Return the [X, Y] coordinate for the center point of the cell that contains the specified text.  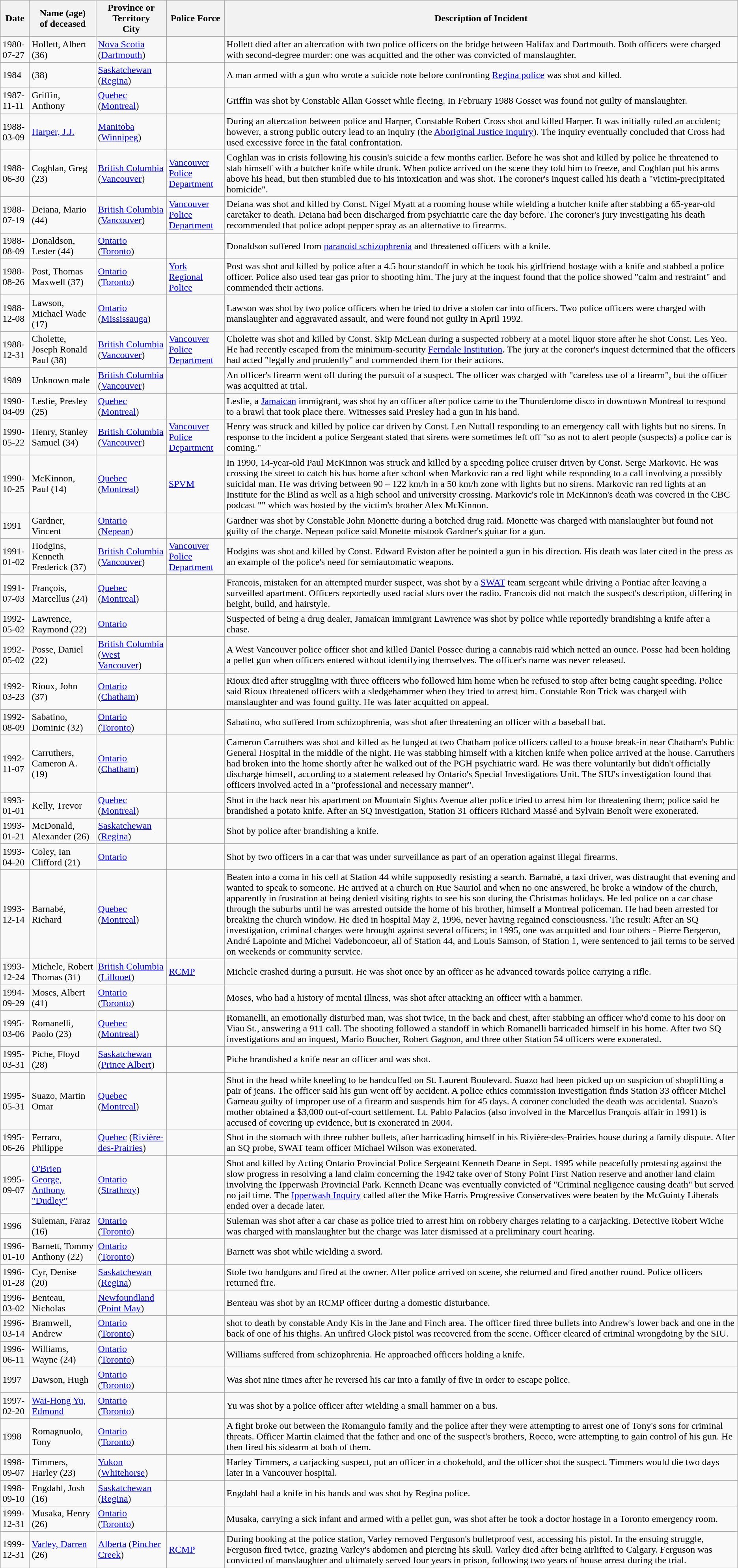
1996-01-28 [15, 1277]
Piche, Floyd (28) [63, 1060]
Shot by two officers in a car that was under surveillance as part of an operation against illegal firearms. [481, 856]
Ontario (Mississauga) [131, 313]
Wai-Hong Yu, Edmond [63, 1405]
Ferraro, Philippe [63, 1143]
1990-10-25 [15, 484]
Timmers, Harley (23) [63, 1467]
British Columbia (West Vancouver) [131, 655]
Michele, Robert Thomas (31) [63, 971]
Was shot nine times after he reversed his car into a family of five in order to escape police. [481, 1380]
Donaldson suffered from paranoid schizophrenia and threatened officers with a knife. [481, 246]
(38) [63, 75]
Rioux, John (37) [63, 691]
Quebec (Rivière-des-Prairies) [131, 1143]
1993-12-14 [15, 914]
Sabatino, Dominic (32) [63, 722]
Bramwell, Andrew [63, 1329]
1984 [15, 75]
O'Brien George, Anthony "Dudley" [63, 1184]
Musaka, carrying a sick infant and armed with a pellet gun, was shot after he took a doctor hostage in a Toronto emergency room. [481, 1519]
Lawson, Michael Wade (17) [63, 313]
Benteau, Nicholas [63, 1303]
1991-07-03 [15, 593]
McKinnon, Paul (14) [63, 484]
1995-06-26 [15, 1143]
Engdahl, Josh (16) [63, 1493]
Romanelli, Paolo (23) [63, 1029]
1991 [15, 526]
1993-12-24 [15, 971]
Yukon (Whitehorse) [131, 1467]
1992-08-09 [15, 722]
Saskatchewan (Prince Albert) [131, 1060]
1998 [15, 1436]
Suspected of being a drug dealer, Jamaican immigrant Lawrence was shot by police while reportedly brandishing a knife after a chase. [481, 624]
A man armed with a gun who wrote a suicide note before confronting Regina police was shot and killed. [481, 75]
1996-06-11 [15, 1354]
Romagnuolo, Tony [63, 1436]
1998-09-07 [15, 1467]
1997 [15, 1380]
Barnett was shot while wielding a sword. [481, 1251]
Harper, J.J. [63, 132]
1993-04-20 [15, 856]
Yu was shot by a police officer after wielding a small hammer on a bus. [481, 1405]
Musaka, Henry (26) [63, 1519]
1992-11-07 [15, 764]
Cholette, Joseph Ronald Paul (38) [63, 349]
Shot by police after brandishing a knife. [481, 831]
Nova Scotia (Dartmouth) [131, 50]
1988-08-26 [15, 277]
Barnett, Tommy Anthony (22) [63, 1251]
Sabatino, who suffered from schizophrenia, was shot after threatening an officer with a baseball bat. [481, 722]
Cyr, Denise (20) [63, 1277]
Stole two handguns and fired at the owner. After police arrived on scene, she returned and fired another round. Police officers returned fire. [481, 1277]
Moses, who had a history of mental illness, was shot after attacking an officer with a hammer. [481, 997]
1988-03-09 [15, 132]
Suleman, Faraz (16) [63, 1226]
Deiana, Mario (44) [63, 215]
Hodgins, Kenneth Frederick (37) [63, 557]
Coghlan, Greg (23) [63, 173]
Varley, Darren (26) [63, 1550]
1993-01-21 [15, 831]
1994-09-29 [15, 997]
1988-12-31 [15, 349]
Leslie, Presley (25) [63, 406]
François, Marcellus (24) [63, 593]
Manitoba (Winnipeg) [131, 132]
1988-07-19 [15, 215]
1989 [15, 380]
1990-04-09 [15, 406]
York Regional Police [196, 277]
1988-12-08 [15, 313]
1992-03-23 [15, 691]
Suazo, Martin Omar [63, 1101]
Benteau was shot by an RCMP officer during a domestic disturbance. [481, 1303]
1990-05-22 [15, 437]
Griffin, Anthony [63, 101]
1996-01-10 [15, 1251]
1993-01-01 [15, 805]
1996-03-02 [15, 1303]
Moses, Albert (41) [63, 997]
Kelly, Trevor [63, 805]
Lawrence, Raymond (22) [63, 624]
Coley, Ian Clifford (21) [63, 856]
McDonald, Alexander (26) [63, 831]
Henry, Stanley Samuel (34) [63, 437]
Michele crashed during a pursuit. He was shot once by an officer as he advanced towards police carrying a rifle. [481, 971]
Description of Incident [481, 19]
1980-07-27 [15, 50]
Hollett, Albert (36) [63, 50]
1988-08-09 [15, 246]
1996-03-14 [15, 1329]
Donaldson, Lester (44) [63, 246]
Barnabé, Richard [63, 914]
Williams suffered from schizophrenia. He approached officers holding a knife. [481, 1354]
1991-01-02 [15, 557]
Ontario (Nepean) [131, 526]
Carruthers, Cameron A. (19) [63, 764]
Newfoundland (Point May) [131, 1303]
Date [15, 19]
Ontario (Strathroy) [131, 1184]
Police Force [196, 19]
Unknown male [63, 380]
Engdahl had a knife in his hands and was shot by Regina police. [481, 1493]
1988-06-30 [15, 173]
SPVM [196, 484]
1987-11-11 [15, 101]
1995-03-31 [15, 1060]
1996 [15, 1226]
Griffin was shot by Constable Allan Gosset while fleeing. In February 1988 Gosset was found not guilty of manslaughter. [481, 101]
Name (age)of deceased [63, 19]
Piche brandished a knife near an officer and was shot. [481, 1060]
Dawson, Hugh [63, 1380]
Williams, Wayne (24) [63, 1354]
1995-03-06 [15, 1029]
British Columbia (Lillooet) [131, 971]
Alberta (Pincher Creek) [131, 1550]
1997-02-20 [15, 1405]
Province or Territory City [131, 19]
1995-05-31 [15, 1101]
Posse, Daniel (22) [63, 655]
Post, Thomas Maxwell (37) [63, 277]
Gardner, Vincent [63, 526]
1998-09-10 [15, 1493]
1995-09-07 [15, 1184]
